Capture the cell that displays the provided text and extract its [X, Y] central coordinate. 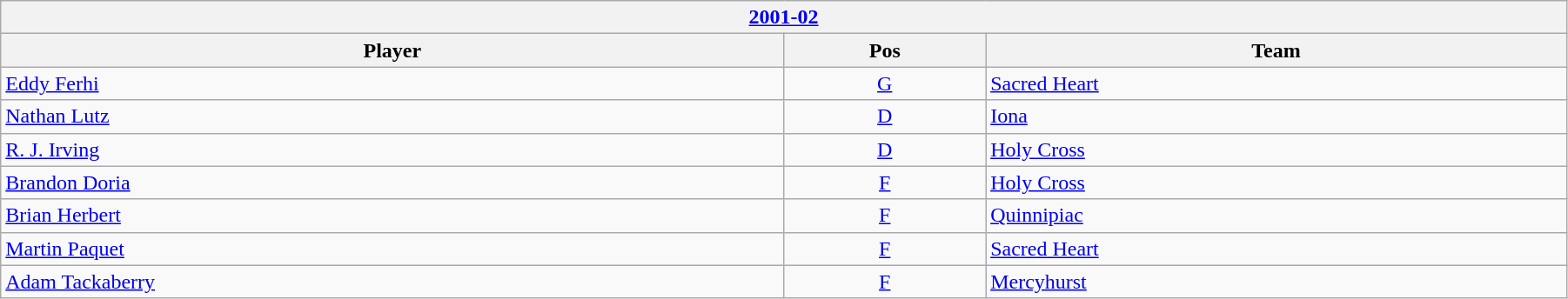
Brandon Doria [392, 183]
Pos [885, 50]
Quinnipiac [1277, 216]
Adam Tackaberry [392, 282]
Brian Herbert [392, 216]
Mercyhurst [1277, 282]
Iona [1277, 116]
R. J. Irving [392, 149]
Nathan Lutz [392, 116]
Martin Paquet [392, 249]
G [885, 83]
Team [1277, 50]
2001-02 [784, 17]
Player [392, 50]
Eddy Ferhi [392, 83]
